Capture the cell that displays the provided text and extract its [x, y] central coordinate. 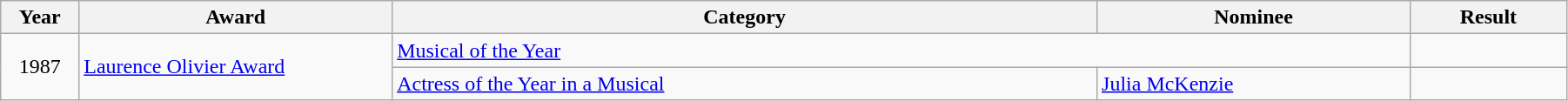
Year [40, 17]
Actress of the Year in a Musical [745, 84]
Musical of the Year [901, 50]
Result [1488, 17]
Nominee [1254, 17]
Category [745, 17]
Julia McKenzie [1254, 84]
1987 [40, 67]
Laurence Olivier Award [236, 67]
Award [236, 17]
